Determine the [X, Y] coordinate at the center of the cell enclosing the given text.  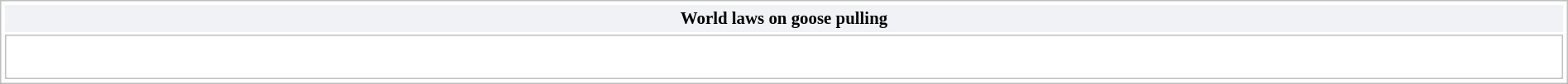
World laws on goose pulling [784, 18]
